Provide the [x, y] coordinate of the cell's center where the given text is located.  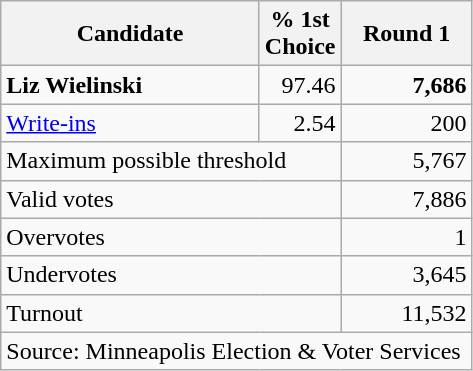
7,886 [406, 199]
3,645 [406, 275]
Round 1 [406, 34]
Overvotes [171, 237]
Write-ins [130, 123]
Maximum possible threshold [171, 161]
7,686 [406, 85]
11,532 [406, 313]
2.54 [300, 123]
97.46 [300, 85]
1 [406, 237]
% 1stChoice [300, 34]
5,767 [406, 161]
200 [406, 123]
Liz Wielinski [130, 85]
Turnout [171, 313]
Candidate [130, 34]
Valid votes [171, 199]
Undervotes [171, 275]
Source: Minneapolis Election & Voter Services [236, 351]
